Provide the [x, y] coordinate of the cell's center where the given text is located.  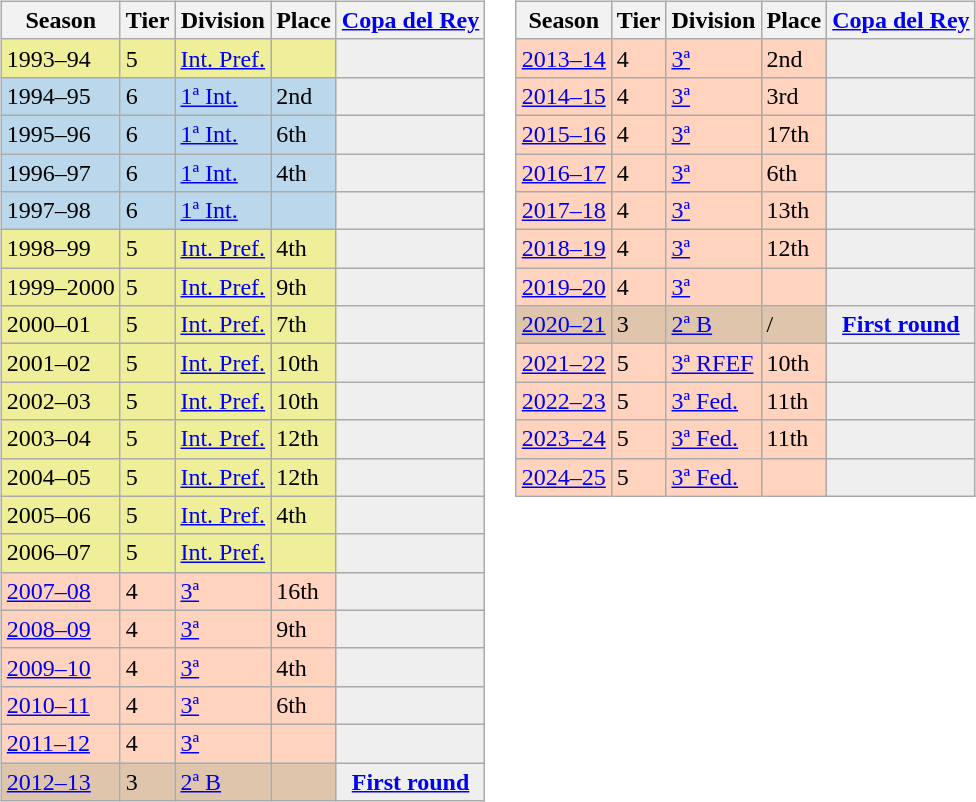
2002–03 [60, 401]
2020–21 [564, 325]
2013–14 [564, 58]
2007–08 [60, 591]
2012–13 [60, 781]
2011–12 [60, 743]
1997–98 [60, 211]
2024–25 [564, 477]
13th [794, 211]
2015–16 [564, 134]
2009–10 [60, 667]
2017–18 [564, 211]
2003–04 [60, 439]
2014–15 [564, 96]
16th [304, 591]
/ [794, 325]
2019–20 [564, 287]
2023–24 [564, 439]
2018–19 [564, 249]
1993–94 [60, 58]
2000–01 [60, 325]
2021–22 [564, 363]
2016–17 [564, 173]
17th [794, 134]
2010–11 [60, 705]
2008–09 [60, 629]
3ª RFEF [714, 363]
3rd [794, 96]
1996–97 [60, 173]
2006–07 [60, 553]
2001–02 [60, 363]
1998–99 [60, 249]
1995–96 [60, 134]
1999–2000 [60, 287]
2005–06 [60, 515]
2022–23 [564, 401]
2004–05 [60, 477]
7th [304, 325]
1994–95 [60, 96]
